Return (x, y) of the center of cell containing provided text 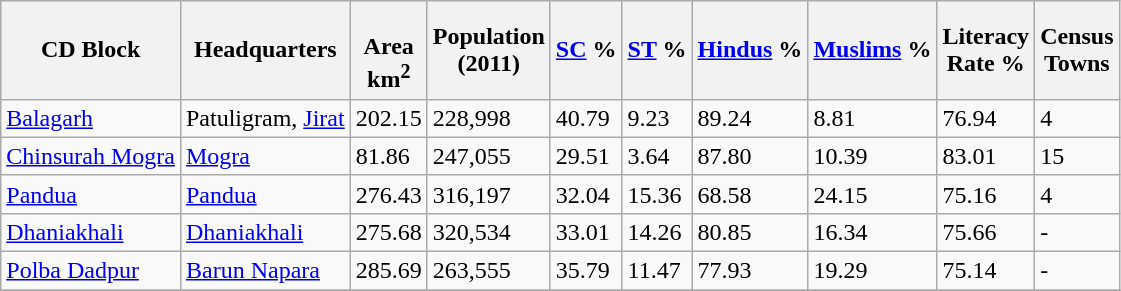
ST % (657, 50)
CD Block (91, 50)
89.24 (750, 118)
83.01 (986, 156)
75.66 (986, 232)
16.34 (872, 232)
Population(2011) (488, 50)
11.47 (657, 271)
Mogra (265, 156)
CensusTowns (1077, 50)
77.93 (750, 271)
33.01 (586, 232)
75.14 (986, 271)
Barun Napara (265, 271)
32.04 (586, 194)
285.69 (388, 271)
10.39 (872, 156)
247,055 (488, 156)
Balagarh (91, 118)
Headquarters (265, 50)
81.86 (388, 156)
Areakm2 (388, 50)
228,998 (488, 118)
68.58 (750, 194)
76.94 (986, 118)
Hindus % (750, 50)
29.51 (586, 156)
40.79 (586, 118)
Literacy Rate % (986, 50)
SC % (586, 50)
75.16 (986, 194)
202.15 (388, 118)
Polba Dadpur (91, 271)
80.85 (750, 232)
320,534 (488, 232)
19.29 (872, 271)
14.26 (657, 232)
276.43 (388, 194)
Chinsurah Mogra (91, 156)
8.81 (872, 118)
35.79 (586, 271)
Patuligram, Jirat (265, 118)
87.80 (750, 156)
9.23 (657, 118)
275.68 (388, 232)
316,197 (488, 194)
15 (1077, 156)
3.64 (657, 156)
15.36 (657, 194)
263,555 (488, 271)
24.15 (872, 194)
Muslims % (872, 50)
